From the cell containing the given text, extract its center point as (X, Y) coordinate. 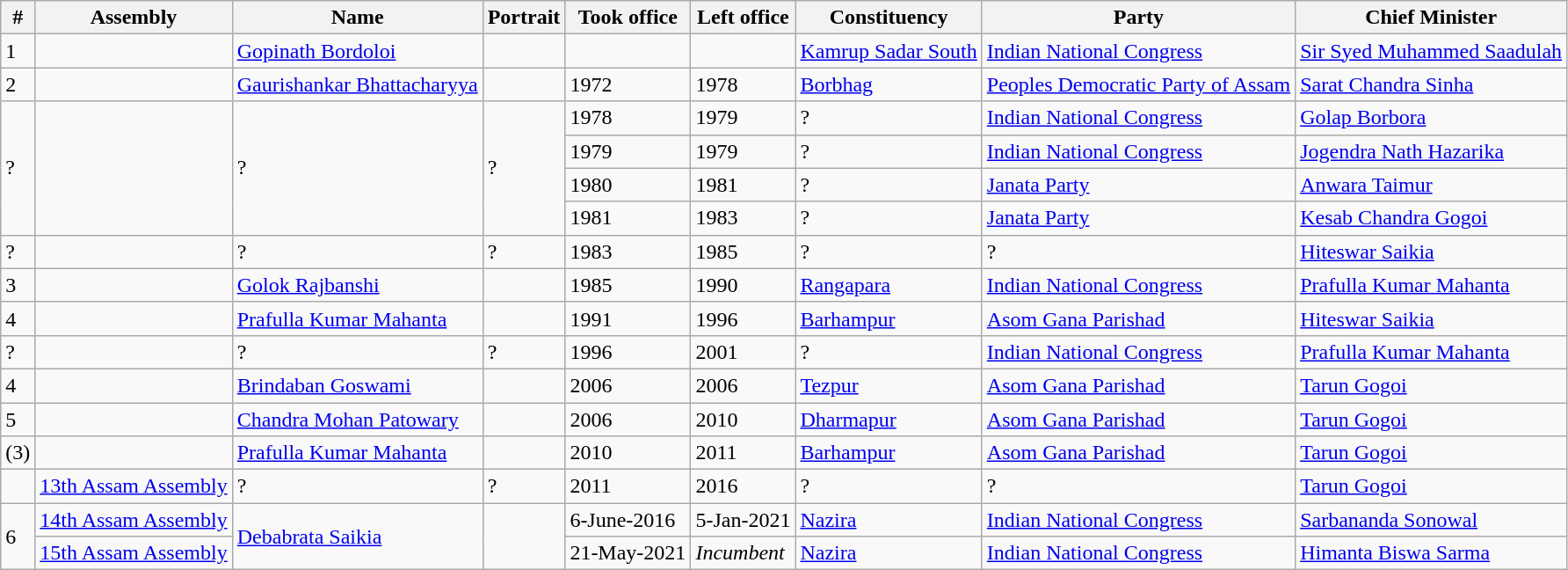
Name (357, 18)
Brindaban Goswami (357, 385)
14th Assam Assembly (134, 520)
Chandra Mohan Patowary (357, 420)
Assembly (134, 18)
Kesab Chandra Gogoi (1431, 218)
Golap Borbora (1431, 118)
Dharmapur (889, 420)
1 (18, 51)
Jogendra Nath Hazarika (1431, 151)
Sarat Chandra Sinha (1431, 84)
Incumbent (744, 553)
Himanta Biswa Sarma (1431, 553)
Gopinath Bordoloi (357, 51)
Borbhag (889, 84)
Portrait (524, 18)
Tezpur (889, 385)
1980 (628, 185)
Gaurishankar Bhattacharyya (357, 84)
5-Jan-2021 (744, 520)
Golok Rajbanshi (357, 285)
13th Assam Assembly (134, 486)
(3) (18, 453)
Took office (628, 18)
Peoples Democratic Party of Assam (1138, 84)
Constituency (889, 18)
2 (18, 84)
Sarbananda Sonowal (1431, 520)
1990 (744, 285)
Kamrup Sadar South (889, 51)
5 (18, 420)
Left office (744, 18)
Sir Syed Muhammed Saadulah (1431, 51)
Chief Minister (1431, 18)
6 (18, 537)
2001 (744, 352)
1991 (628, 318)
Party (1138, 18)
1972 (628, 84)
Debabrata Saikia (357, 537)
15th Assam Assembly (134, 553)
Rangapara (889, 285)
2016 (744, 486)
6-June-2016 (628, 520)
# (18, 18)
21-May-2021 (628, 553)
3 (18, 285)
Anwara Taimur (1431, 185)
